Return the (X, Y) coordinate for the center point of the cell that contains the specified text.  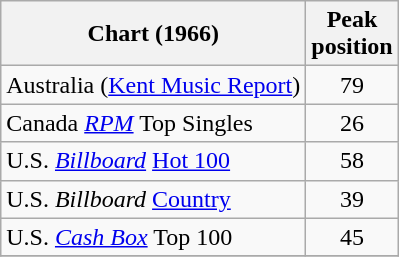
U.S. Billboard Hot 100 (154, 161)
Chart (1966) (154, 34)
45 (352, 237)
U.S. Cash Box Top 100 (154, 237)
Canada RPM Top Singles (154, 123)
U.S. Billboard Country (154, 199)
58 (352, 161)
79 (352, 85)
39 (352, 199)
26 (352, 123)
Peakposition (352, 34)
Australia (Kent Music Report) (154, 85)
